Return the [X, Y] coordinate for the center point of the cell that contains the specified text.  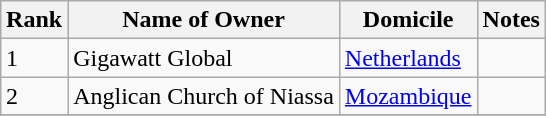
Anglican Church of Niassa [204, 96]
Netherlands [408, 58]
1 [34, 58]
Domicile [408, 20]
Rank [34, 20]
Mozambique [408, 96]
2 [34, 96]
Notes [511, 20]
Name of Owner [204, 20]
Gigawatt Global [204, 58]
